Capture the cell that displays the provided text and extract its [X, Y] central coordinate. 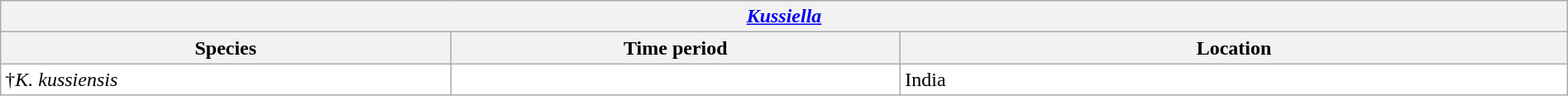
Species [226, 48]
Location [1234, 48]
Kussiella [784, 17]
†K. kussiensis [226, 79]
Time period [676, 48]
India [1234, 79]
